Search for the cell housing the specified text and yield its [X, Y] center coordinate. 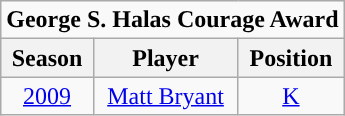
Player [166, 58]
Position [291, 58]
2009 [48, 96]
Matt Bryant [166, 96]
K [291, 96]
Season [48, 58]
George S. Halas Courage Award [172, 20]
